Determine the (x, y) coordinate at the center of the cell enclosing the given text.  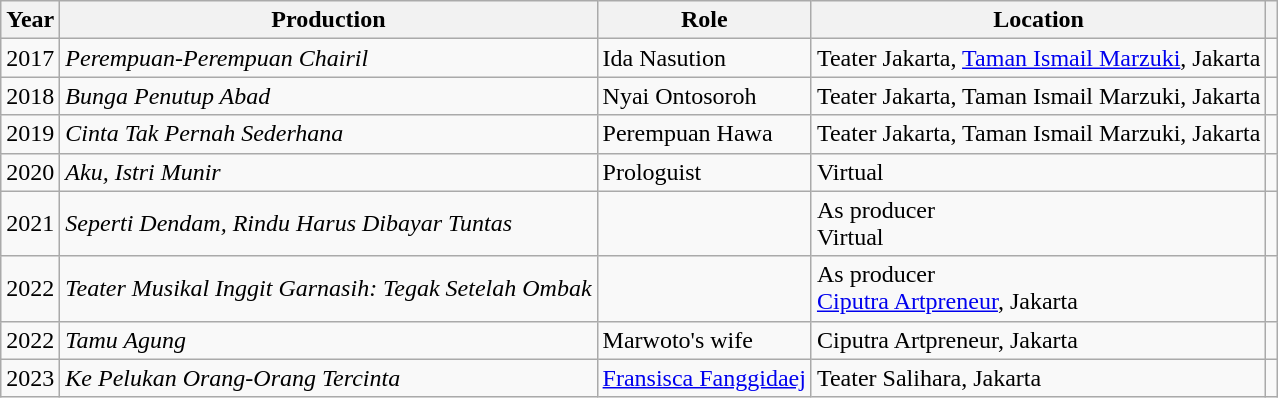
Teater Musikal Inggit Garnasih: Tegak Setelah Ombak (328, 288)
2019 (30, 134)
Marwoto's wife (704, 340)
2023 (30, 378)
Ke Pelukan Orang-Orang Tercinta (328, 378)
Tamu Agung (328, 340)
Fransisca Fanggidaej (704, 378)
Cinta Tak Pernah Sederhana (328, 134)
Location (1038, 20)
Production (328, 20)
As producerCiputra Artpreneur, Jakarta (1038, 288)
2020 (30, 172)
Nyai Ontosoroh (704, 96)
As producerVirtual (1038, 224)
Seperti Dendam, Rindu Harus Dibayar Tuntas (328, 224)
Role (704, 20)
Teater Salihara, Jakarta (1038, 378)
Perempuan-Perempuan Chairil (328, 58)
Bunga Penutup Abad (328, 96)
Ida Nasution (704, 58)
Aku, Istri Munir (328, 172)
2017 (30, 58)
Perempuan Hawa (704, 134)
2018 (30, 96)
Prologuist (704, 172)
Year (30, 20)
Ciputra Artpreneur, Jakarta (1038, 340)
Virtual (1038, 172)
2021 (30, 224)
